Capture the cell that displays the provided text and extract its (X, Y) central coordinate. 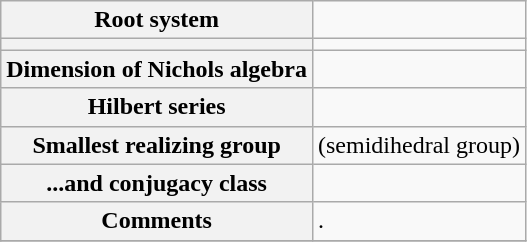
. (418, 221)
(semidihedral group) (418, 145)
Smallest realizing group (157, 145)
Dimension of Nichols algebra (157, 69)
...and conjugacy class (157, 183)
Root system (157, 20)
Comments (157, 221)
Hilbert series (157, 107)
